Return (X, Y) of the center of cell containing provided text 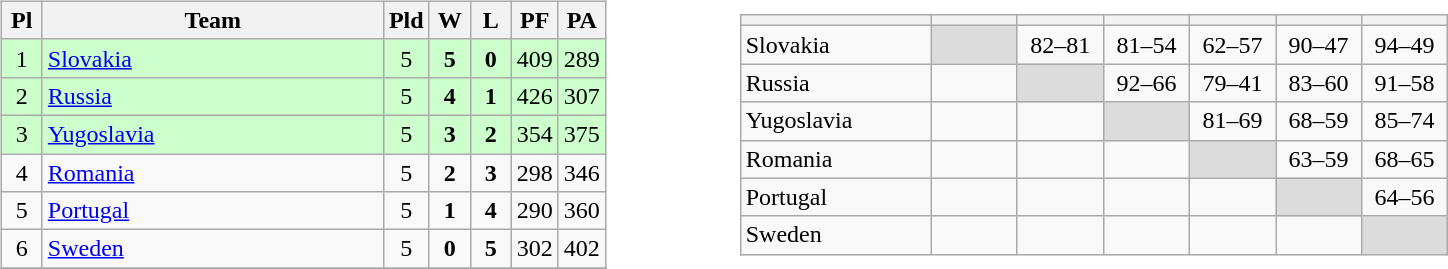
307 (582, 96)
Pld (406, 20)
L (490, 20)
298 (534, 173)
375 (582, 134)
62–57 (1232, 45)
354 (534, 134)
63–59 (1319, 159)
PA (582, 20)
68–65 (1405, 159)
360 (582, 211)
402 (582, 249)
90–47 (1319, 45)
83–60 (1319, 83)
290 (534, 211)
81–54 (1146, 45)
Pl (22, 20)
64–56 (1405, 197)
426 (534, 96)
82–81 (1060, 45)
289 (582, 58)
PF (534, 20)
302 (534, 249)
Team (212, 20)
W (450, 20)
6 (22, 249)
92–66 (1146, 83)
68–59 (1319, 121)
346 (582, 173)
94–49 (1405, 45)
409 (534, 58)
91–58 (1405, 83)
85–74 (1405, 121)
79–41 (1232, 83)
81–69 (1232, 121)
